Locate the cell with the specified text and output its [X, Y] center coordinate. 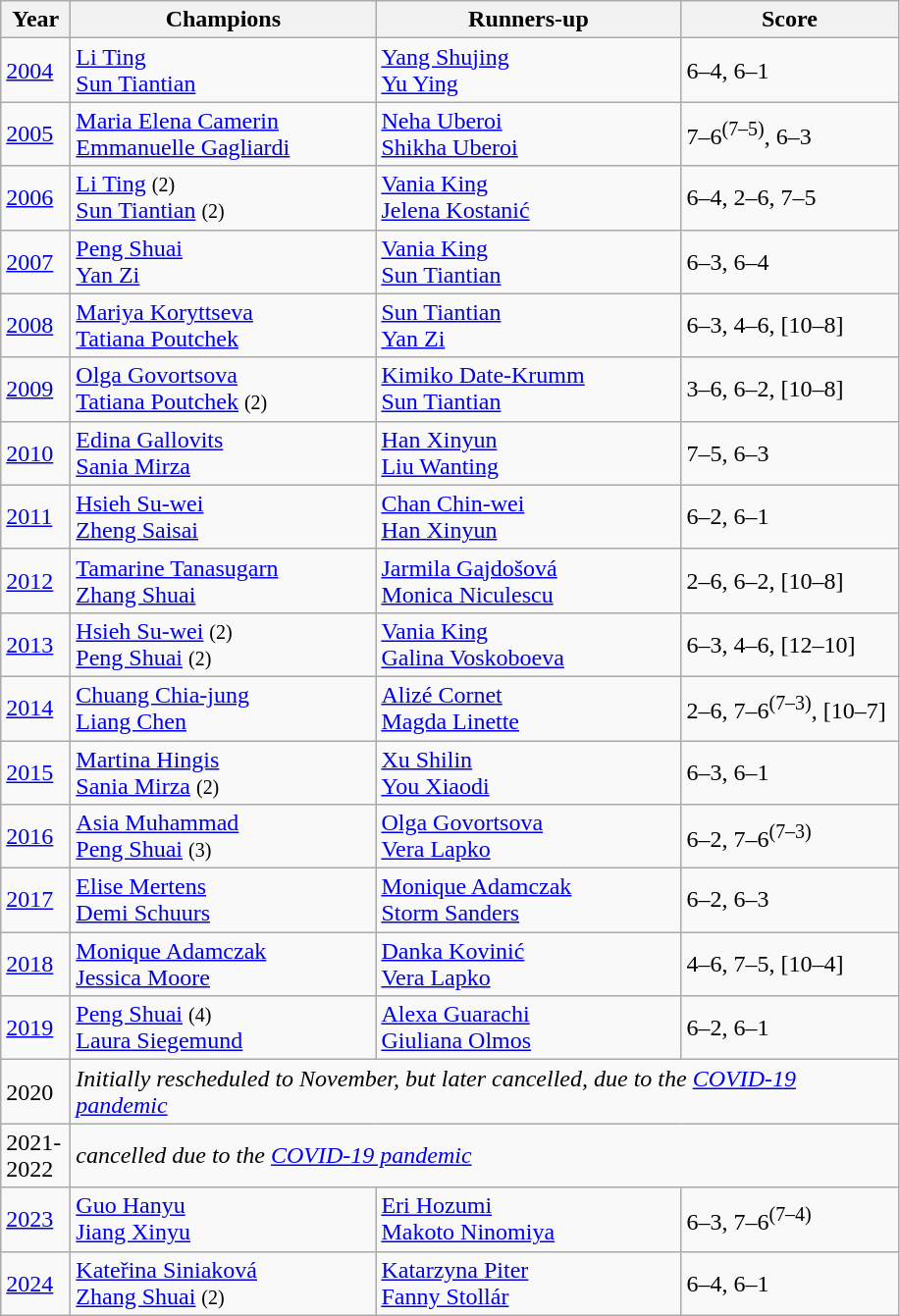
2014 [35, 709]
Tamarine Tanasugarn Zhang Shuai [224, 581]
Hsieh Su-wei (2) Peng Shuai (2) [224, 644]
2008 [35, 326]
Champions [224, 20]
Hsieh Su-wei Zheng Saisai [224, 516]
2019 [35, 1028]
4–6, 7–5, [10–4] [789, 964]
Li Ting (2) Sun Tiantian (2) [224, 198]
2004 [35, 71]
Neha Uberoi Shikha Uberoi [528, 133]
2005 [35, 133]
6–3, 7–6(7–4) [789, 1219]
6–3, 6–1 [789, 771]
2–6, 7–6(7–3), [10–7] [789, 709]
2016 [35, 836]
6–3, 6–4 [789, 261]
2006 [35, 198]
Alexa Guarachi Giuliana Olmos [528, 1028]
6–3, 4–6, [12–10] [789, 644]
Guo Hanyu Jiang Xinyu [224, 1219]
Monique Adamczak Jessica Moore [224, 964]
7–5, 6–3 [789, 453]
6–2, 6–3 [789, 901]
Score [789, 20]
Martina Hingis Sania Mirza (2) [224, 771]
2018 [35, 964]
Runners-up [528, 20]
Olga Govortsova Tatiana Poutchek (2) [224, 389]
2009 [35, 389]
Elise Mertens Demi Schuurs [224, 901]
2–6, 6–2, [10–8] [789, 581]
Peng Shuai (4) Laura Siegemund [224, 1028]
Danka Kovinić Vera Lapko [528, 964]
Han Xinyun Liu Wanting [528, 453]
Asia Muhammad Peng Shuai (3) [224, 836]
6–4, 2–6, 7–5 [789, 198]
3–6, 6–2, [10–8] [789, 389]
2017 [35, 901]
2011 [35, 516]
6–3, 4–6, [10–8] [789, 326]
Mariya Koryttseva Tatiana Poutchek [224, 326]
2010 [35, 453]
Kateřina Siniaková Zhang Shuai (2) [224, 1284]
Initially rescheduled to November, but later cancelled, due to the COVID-19 pandemic [485, 1091]
Alizé Cornet Magda Linette [528, 709]
2023 [35, 1219]
Kimiko Date-Krumm Sun Tiantian [528, 389]
7–6(7–5), 6–3 [789, 133]
Monique Adamczak Storm Sanders [528, 901]
Sun Tiantian Yan Zi [528, 326]
Vania King Sun Tiantian [528, 261]
Year [35, 20]
Chan Chin-wei Han Xinyun [528, 516]
6–2, 7–6(7–3) [789, 836]
2012 [35, 581]
Olga Govortsova Vera Lapko [528, 836]
Li Ting Sun Tiantian [224, 71]
Peng Shuai Yan Zi [224, 261]
Chuang Chia-jung Liang Chen [224, 709]
2007 [35, 261]
2013 [35, 644]
Edina Gallovits Sania Mirza [224, 453]
Maria Elena Camerin Emmanuelle Gagliardi [224, 133]
Vania King Jelena Kostanić [528, 198]
Katarzyna Piter Fanny Stollár [528, 1284]
Yang Shujing Yu Ying [528, 71]
Jarmila Gajdošová Monica Niculescu [528, 581]
Xu Shilin You Xiaodi [528, 771]
Eri Hozumi Makoto Ninomiya [528, 1219]
2024 [35, 1284]
cancelled due to the COVID-19 pandemic [485, 1156]
2021-2022 [35, 1156]
2015 [35, 771]
Vania King Galina Voskoboeva [528, 644]
2020 [35, 1091]
